Extract the [x, y] coordinate from the center of the cell holding the provided text.  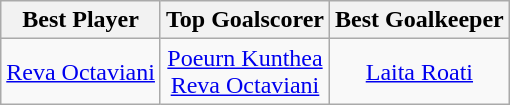
Best Player [81, 20]
Reva Octaviani [81, 72]
Laita Roati [420, 72]
Poeurn Kunthea Reva Octaviani [244, 72]
Top Goalscorer [244, 20]
Best Goalkeeper [420, 20]
